Return [x, y] of the center of cell containing provided text 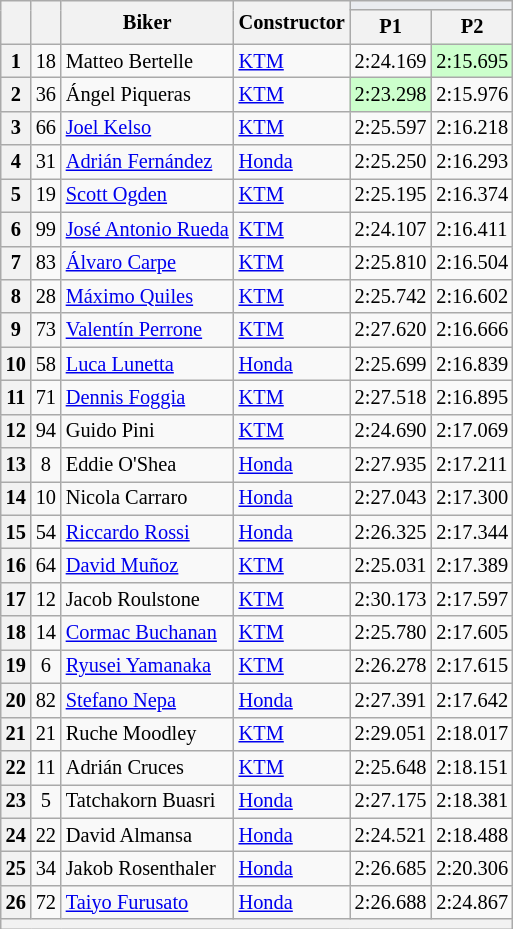
2:26.685 [391, 868]
2:25.810 [391, 263]
2:16.218 [472, 128]
2:15.695 [472, 61]
2:27.043 [391, 498]
26 [16, 902]
2 [16, 94]
2:16.374 [472, 195]
Ángel Piqueras [148, 94]
24 [16, 835]
Stefano Nepa [148, 700]
73 [46, 330]
2:17.344 [472, 532]
Máximo Quiles [148, 296]
Eddie O'Shea [148, 465]
Nicola Carraro [148, 498]
1 [16, 61]
2:20.306 [472, 868]
2:23.298 [391, 94]
José Antonio Rueda [148, 229]
David Muñoz [148, 565]
Scott Ogden [148, 195]
17 [16, 599]
7 [16, 263]
2:27.175 [391, 801]
2:15.976 [472, 94]
2:16.293 [472, 162]
2:18.381 [472, 801]
2:24.169 [391, 61]
Matteo Bertelle [148, 61]
2:18.488 [472, 835]
31 [46, 162]
36 [46, 94]
15 [16, 532]
P2 [472, 27]
Riccardo Rossi [148, 532]
2:17.300 [472, 498]
2:26.688 [391, 902]
2:16.839 [472, 364]
2:29.051 [391, 734]
Adrián Cruces [148, 767]
2:27.391 [391, 700]
2:25.648 [391, 767]
Dennis Foggia [148, 397]
2:26.278 [391, 666]
2:25.780 [391, 633]
P1 [391, 27]
2:25.742 [391, 296]
2:26.325 [391, 532]
71 [46, 397]
34 [46, 868]
4 [16, 162]
Tatchakorn Buasri [148, 801]
David Almansa [148, 835]
Cormac Buchanan [148, 633]
2:17.211 [472, 465]
2:16.411 [472, 229]
2:24.690 [391, 431]
20 [16, 700]
2:30.173 [391, 599]
2:25.699 [391, 364]
2:16.666 [472, 330]
2:24.867 [472, 902]
Luca Lunetta [148, 364]
2:18.017 [472, 734]
Guido Pini [148, 431]
58 [46, 364]
54 [46, 532]
72 [46, 902]
64 [46, 565]
Taiyo Furusato [148, 902]
Biker [148, 22]
Joel Kelso [148, 128]
83 [46, 263]
2:17.605 [472, 633]
2:16.602 [472, 296]
Valentín Perrone [148, 330]
66 [46, 128]
2:25.031 [391, 565]
2:16.895 [472, 397]
3 [16, 128]
2:17.642 [472, 700]
9 [16, 330]
25 [16, 868]
94 [46, 431]
2:16.504 [472, 263]
2:24.107 [391, 229]
2:17.615 [472, 666]
82 [46, 700]
2:17.069 [472, 431]
2:27.620 [391, 330]
Álvaro Carpe [148, 263]
Ruche Moodley [148, 734]
2:17.389 [472, 565]
2:24.521 [391, 835]
Ryusei Yamanaka [148, 666]
2:27.935 [391, 465]
Adrián Fernández [148, 162]
2:18.151 [472, 767]
Jakob Rosenthaler [148, 868]
2:27.518 [391, 397]
2:25.250 [391, 162]
Constructor [292, 22]
2:25.195 [391, 195]
13 [16, 465]
16 [16, 565]
Jacob Roulstone [148, 599]
28 [46, 296]
99 [46, 229]
2:17.597 [472, 599]
2:25.597 [391, 128]
23 [16, 801]
